Provide the (X, Y) coordinate of the cell's center where the given text is located.  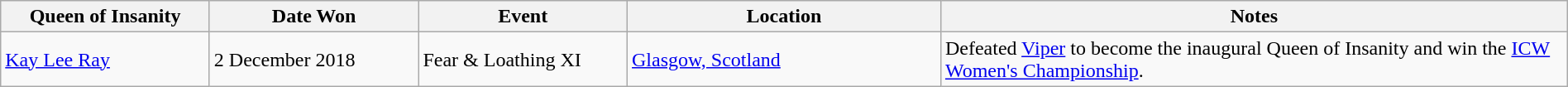
Queen of Insanity (106, 17)
Location (784, 17)
Notes (1254, 17)
Date Won (314, 17)
Glasgow, Scotland (784, 60)
2 December 2018 (314, 60)
Defeated Viper to become the inaugural Queen of Insanity and win the ICW Women's Championship. (1254, 60)
Kay Lee Ray (106, 60)
Event (523, 17)
Fear & Loathing XI (523, 60)
